Scan for the cell matching the given text and deliver its (X, Y) coordinate at center. 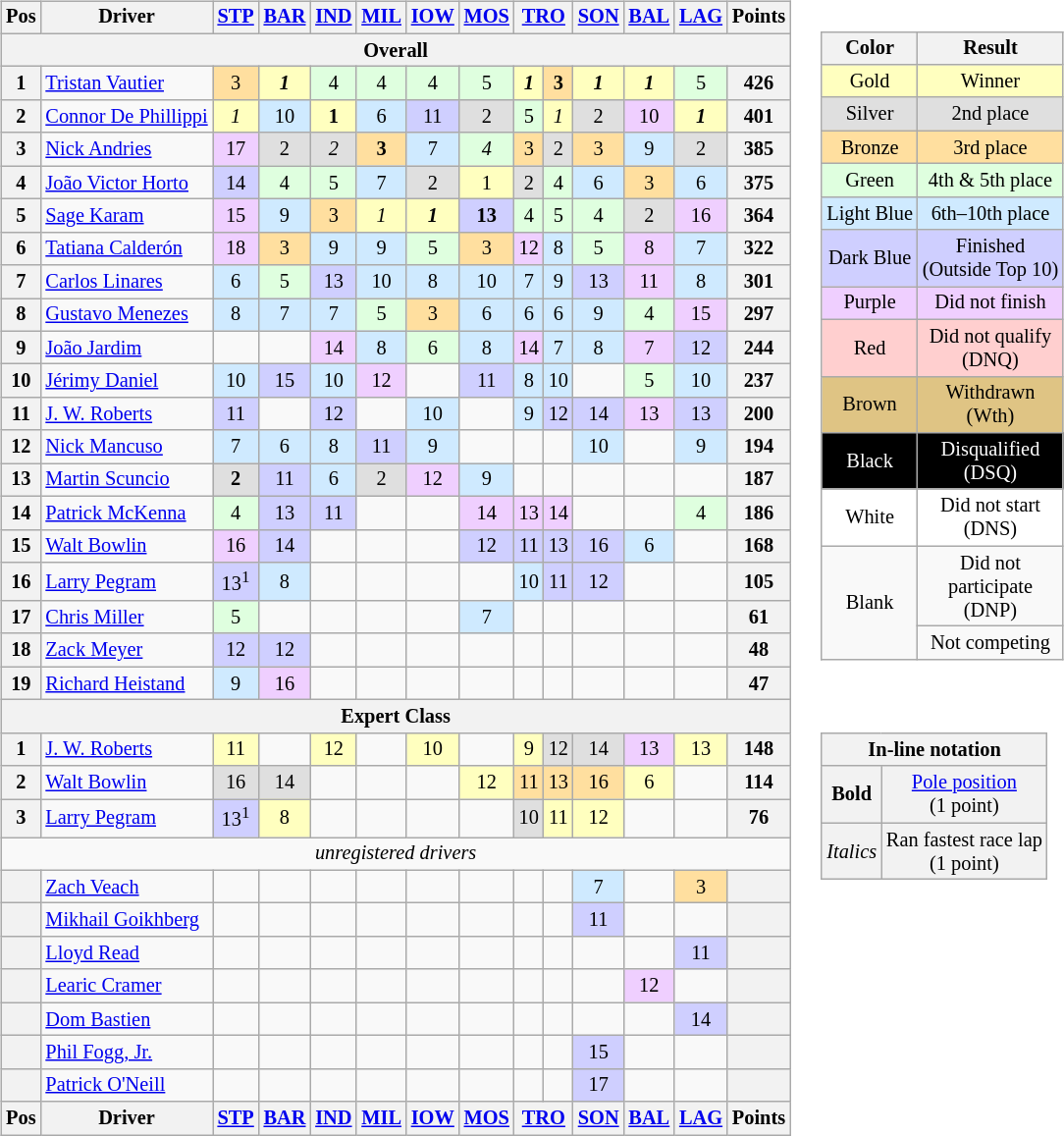
Ran fastest race lap(1 point) (964, 851)
Tristan Vautier (126, 83)
Overall (396, 50)
Lloyd Read (126, 953)
Phil Fogg, Jr. (126, 1053)
Did notparticipate(DNP) (990, 586)
148 (759, 749)
Pole position(1 point) (964, 794)
Did not finish (990, 303)
Black (870, 461)
297 (759, 315)
Silver (870, 114)
João Victor Horto (126, 183)
401 (759, 117)
186 (759, 513)
Not competing (990, 643)
Bronze (870, 147)
Finished(Outside Top 10) (990, 258)
364 (759, 216)
168 (759, 546)
187 (759, 480)
Zack Meyer (126, 650)
Chris Miller (126, 618)
Zach Veach (126, 887)
Jérimy Daniel (126, 381)
Result (990, 48)
Blank (870, 603)
Purple (870, 303)
Did not qualify(DNQ) (990, 348)
Richard Heistand (126, 683)
6th–10th place (990, 213)
Nick Mancuso (126, 447)
105 (759, 581)
244 (759, 348)
Green (870, 181)
Disqualified(DSQ) (990, 461)
3rd place (990, 147)
Sage Karam (126, 216)
Gold (870, 81)
76 (759, 819)
375 (759, 183)
194 (759, 447)
322 (759, 248)
237 (759, 381)
Dom Bastien (126, 1019)
Martin Scuncio (126, 480)
Light Blue (870, 213)
Mikhail Goikhberg (126, 920)
Did not start(DNS) (990, 517)
Gustavo Menezes (126, 315)
Learic Cramer (126, 986)
Patrick O'Neill (126, 1085)
João Jardim (126, 348)
61 (759, 618)
Patrick McKenna (126, 513)
Nick Andries (126, 149)
Connor De Phillippi (126, 117)
301 (759, 282)
Red (870, 348)
Color (870, 48)
Expert Class (396, 717)
Brown (870, 405)
19 (21, 683)
385 (759, 149)
Winner (990, 81)
unregistered drivers (396, 854)
47 (759, 683)
426 (759, 83)
Bold (852, 794)
White (870, 517)
114 (759, 783)
4th & 5th place (990, 181)
200 (759, 414)
Dark Blue (870, 258)
Withdrawn(Wth) (990, 405)
In-line notation (934, 750)
Tatiana Calderón (126, 248)
2nd place (990, 114)
48 (759, 650)
Carlos Linares (126, 282)
Italics (852, 851)
